Output the (X, Y) coordinate of the center of the cell containing the given text.  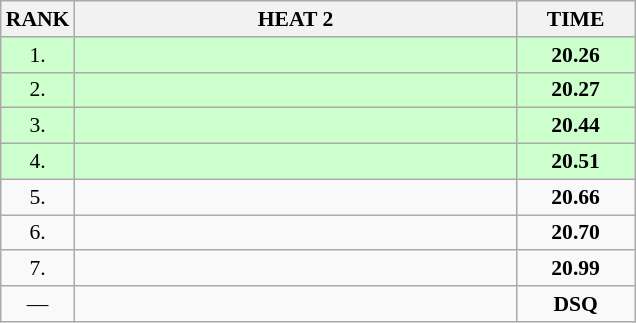
6. (38, 233)
5. (38, 197)
7. (38, 269)
2. (38, 90)
20.44 (576, 126)
20.26 (576, 55)
DSQ (576, 304)
3. (38, 126)
4. (38, 162)
20.27 (576, 90)
TIME (576, 19)
HEAT 2 (295, 19)
20.70 (576, 233)
20.66 (576, 197)
1. (38, 55)
— (38, 304)
20.51 (576, 162)
RANK (38, 19)
20.99 (576, 269)
